Scan for the cell matching the given text and deliver its [X, Y] coordinate at center. 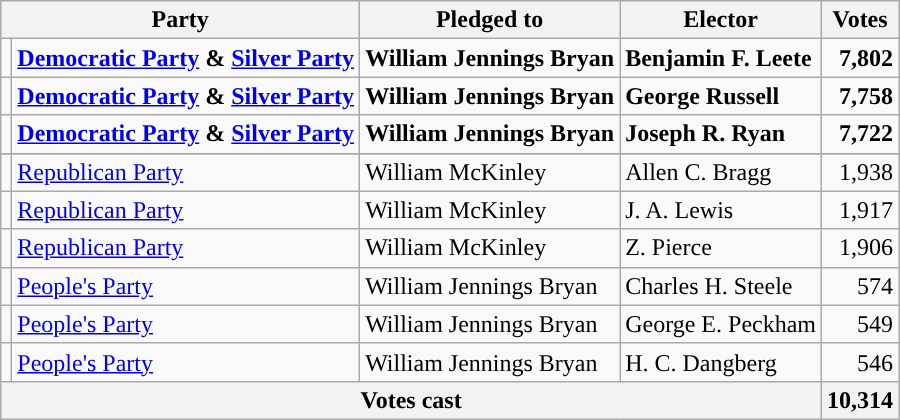
Allen C. Bragg [721, 172]
Charles H. Steele [721, 286]
1,938 [860, 172]
George E. Peckham [721, 324]
Votes cast [412, 400]
George Russell [721, 96]
574 [860, 286]
Benjamin F. Leete [721, 58]
J. A. Lewis [721, 210]
7,722 [860, 134]
546 [860, 362]
Votes [860, 20]
10,314 [860, 400]
H. C. Dangberg [721, 362]
Pledged to [490, 20]
1,906 [860, 248]
Z. Pierce [721, 248]
1,917 [860, 210]
Elector [721, 20]
7,802 [860, 58]
Joseph R. Ryan [721, 134]
549 [860, 324]
7,758 [860, 96]
Party [180, 20]
